Determine the (X, Y) coordinate at the center of the cell enclosing the given text.  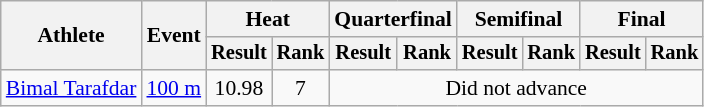
Semifinal (518, 19)
100 m (174, 88)
7 (301, 88)
Event (174, 36)
Athlete (72, 36)
Final (642, 19)
Bimal Tarafdar (72, 88)
Did not advance (516, 88)
Quarterfinal (393, 19)
Heat (268, 19)
10.98 (239, 88)
